Output the [X, Y] coordinate of the center of the cell containing the given text.  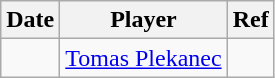
Date [30, 20]
Tomas Plekanec [144, 58]
Ref [250, 20]
Player [144, 20]
